Scan for the cell matching the given text and deliver its (x, y) coordinate at center. 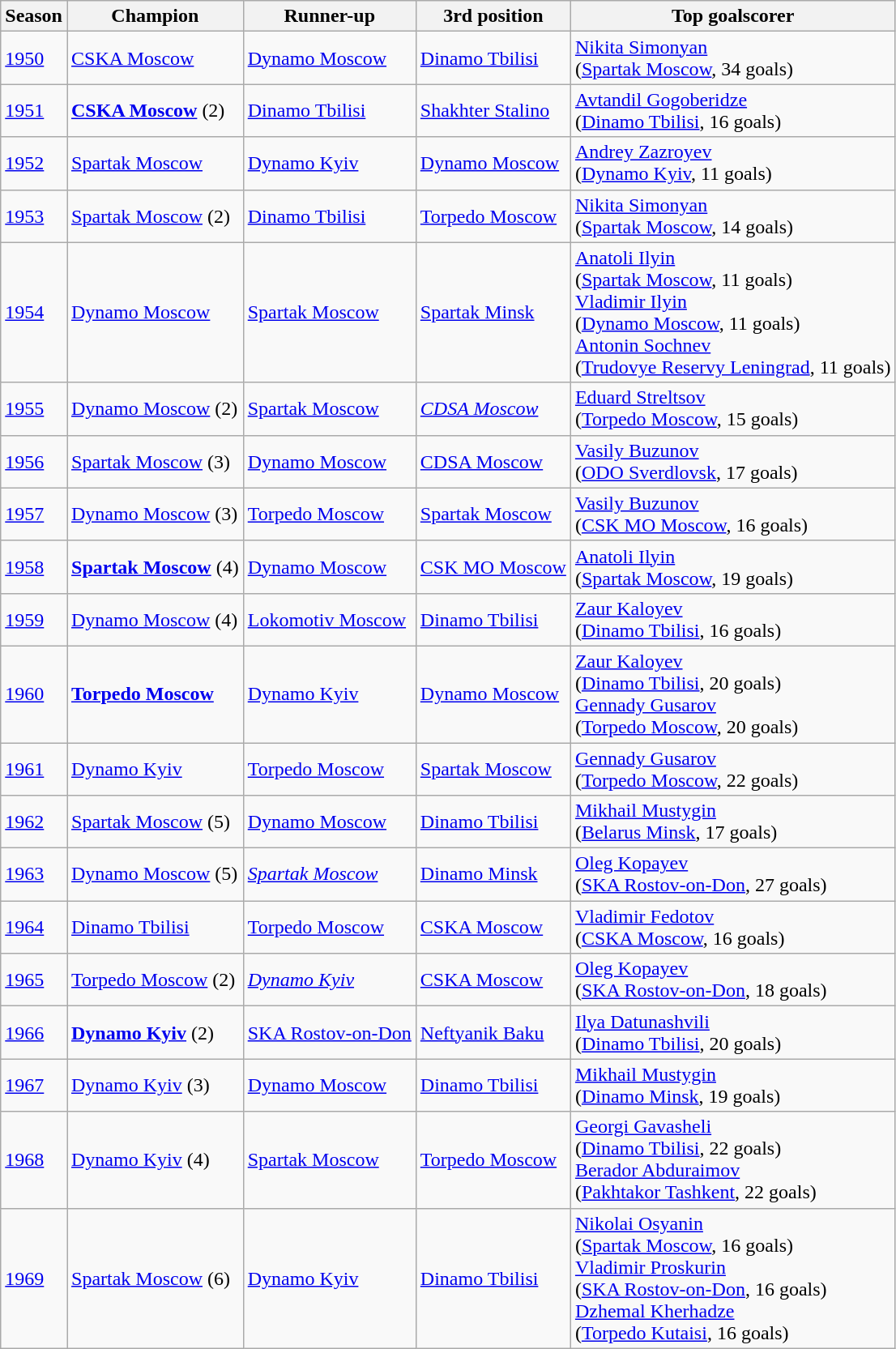
1953 (34, 216)
1957 (34, 514)
SKA Rostov-on-Don (329, 1032)
Dynamo Kyiv (2) (155, 1032)
1966 (34, 1032)
Ilya Datunashvili(Dinamo Tbilisi, 20 goals) (732, 1032)
1969 (34, 1279)
Dynamo Moscow (2) (155, 408)
Vladimir Fedotov(CSKA Moscow, 16 goals) (732, 927)
Andrey Zazroyev(Dynamo Kyiv, 11 goals) (732, 164)
Spartak Minsk (493, 313)
Lokomotiv Moscow (329, 619)
Avtandil Gogoberidze(Dinamo Tbilisi, 16 goals) (732, 110)
1965 (34, 980)
Anatoli Ilyin(Spartak Moscow, 11 goals)Vladimir Ilyin(Dynamo Moscow, 11 goals)Antonin Sochnev(Trudovye Reservy Leningrad, 11 goals) (732, 313)
1955 (34, 408)
Neftyanik Baku (493, 1032)
Zaur Kaloyev(Dinamo Tbilisi, 20 goals)Gennady Gusarov(Torpedo Moscow, 20 goals) (732, 694)
1961 (34, 768)
1958 (34, 567)
1950 (34, 58)
Oleg Kopayev(SKA Rostov-on-Don, 27 goals) (732, 875)
Top goalscorer (732, 16)
1968 (34, 1160)
Mikhail Mustygin(Dinamo Minsk, 19 goals) (732, 1086)
1952 (34, 164)
1956 (34, 462)
Spartak Moscow (6) (155, 1279)
Zaur Kaloyev(Dinamo Tbilisi, 16 goals) (732, 619)
1964 (34, 927)
3rd position (493, 16)
Shakhter Stalino (493, 110)
Oleg Kopayev(SKA Rostov-on-Don, 18 goals) (732, 980)
CSK MO Moscow (493, 567)
Dynamo Moscow (4) (155, 619)
Nikolai Osyanin(Spartak Moscow, 16 goals)Vladimir Proskurin(SKA Rostov-on-Don, 16 goals)Dzhemal Kherhadze(Torpedo Kutaisi, 16 goals) (732, 1279)
Gennady Gusarov(Torpedo Moscow, 22 goals) (732, 768)
CSKA Moscow (2) (155, 110)
Mikhail Mustygin(Belarus Minsk, 17 goals) (732, 822)
Dynamo Moscow (3) (155, 514)
Dynamo Moscow (5) (155, 875)
Nikita Simonyan(Spartak Moscow, 14 goals) (732, 216)
Runner-up (329, 16)
1954 (34, 313)
Eduard Streltsov(Torpedo Moscow, 15 goals) (732, 408)
Spartak Moscow (2) (155, 216)
Nikita Simonyan(Spartak Moscow, 34 goals) (732, 58)
Vasily Buzunov(ODO Sverdlovsk, 17 goals) (732, 462)
Dinamo Minsk (493, 875)
Spartak Moscow (5) (155, 822)
Spartak Moscow (3) (155, 462)
1967 (34, 1086)
Dynamo Kyiv (4) (155, 1160)
1959 (34, 619)
Torpedo Moscow (2) (155, 980)
1962 (34, 822)
Champion (155, 16)
Anatoli Ilyin(Spartak Moscow, 19 goals) (732, 567)
Season (34, 16)
1963 (34, 875)
1960 (34, 694)
Dynamo Kyiv (3) (155, 1086)
Spartak Moscow (4) (155, 567)
1951 (34, 110)
Georgi Gavasheli(Dinamo Tbilisi, 22 goals)Berador Abduraimov(Pakhtakor Tashkent, 22 goals) (732, 1160)
Vasily Buzunov(CSK MO Moscow, 16 goals) (732, 514)
